Determine the (X, Y) coordinate at the center of the cell enclosing the given text.  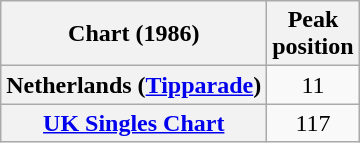
UK Singles Chart (134, 123)
11 (313, 85)
Netherlands (Tipparade) (134, 85)
Chart (1986) (134, 34)
117 (313, 123)
Peakposition (313, 34)
